Search for the cell housing the specified text and yield its [x, y] center coordinate. 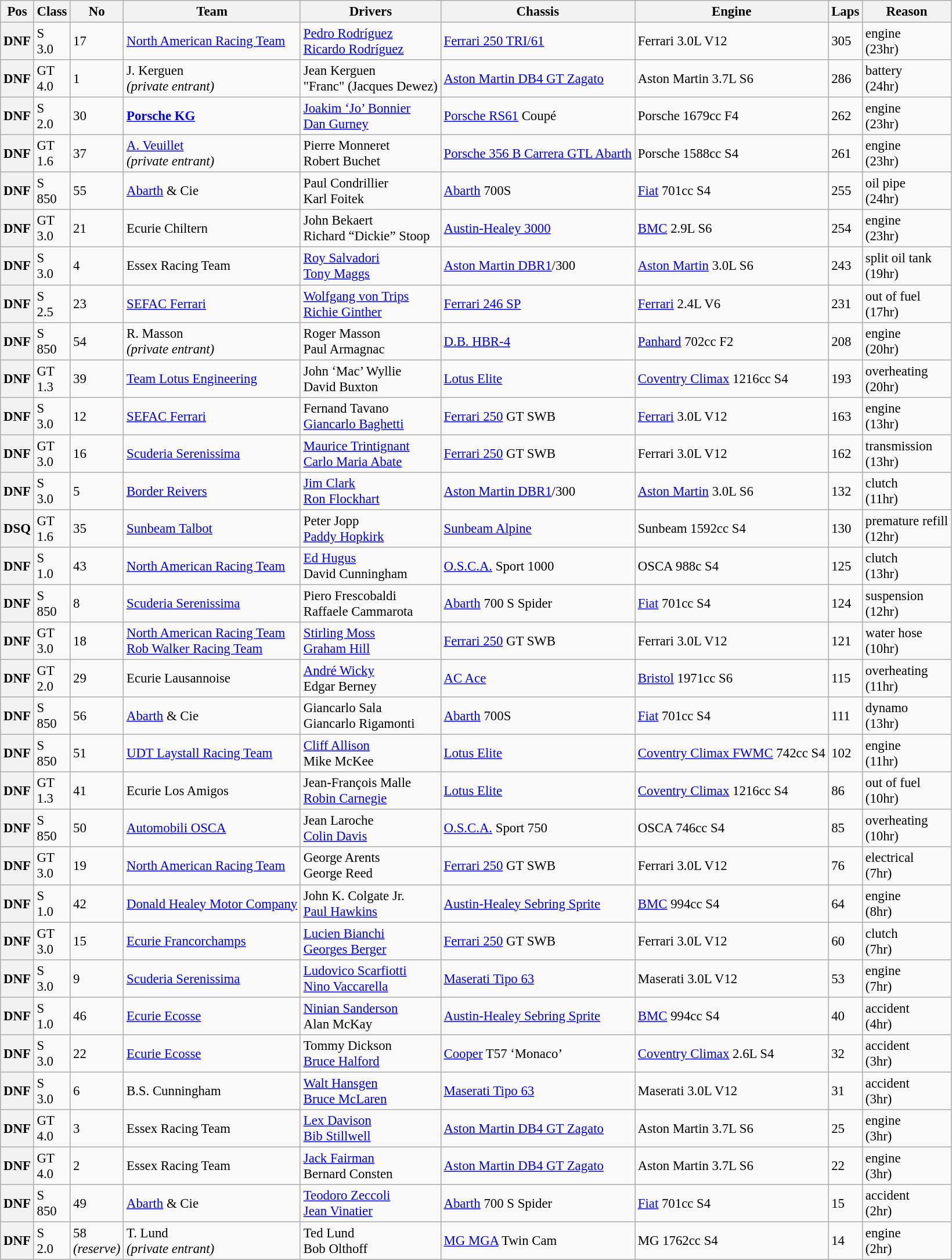
overheating (11hr) [907, 679]
Porsche 1588cc S4 [731, 153]
overheating (10hr) [907, 829]
engine (20hr) [907, 341]
clutch (7hr) [907, 941]
85 [845, 829]
D.B. HBR-4 [538, 341]
Joakim ‘Jo’ Bonnier Dan Gurney [370, 116]
OSCA 746cc S4 [731, 829]
Teodoro Zeccoli Jean Vinatier [370, 1204]
Austin-Healey 3000 [538, 229]
49 [97, 1204]
O.S.C.A. Sport 750 [538, 829]
115 [845, 679]
5 [97, 491]
42 [97, 903]
9 [97, 979]
split oil tank (19hr) [907, 266]
53 [845, 979]
Jean Kerguen "Franc" (Jacques Dewez) [370, 79]
Giancarlo Sala Giancarlo Rigamonti [370, 716]
102 [845, 753]
Drivers [370, 12]
André Wicky Edgar Berney [370, 679]
16 [97, 454]
125 [845, 566]
Laps [845, 12]
21 [97, 229]
Piero Frescobaldi Raffaele Cammarota [370, 604]
premature refill (12hr) [907, 528]
Ecurie Lausannoise [212, 679]
1 [97, 79]
2 [97, 1165]
S2.5 [52, 304]
Border Reivers [212, 491]
8 [97, 604]
accident (2hr) [907, 1204]
46 [97, 1016]
Coventry Climax 2.6L S4 [731, 1054]
43 [97, 566]
12 [97, 416]
Lex Davison Bib Stillwell [370, 1128]
accident (4hr) [907, 1016]
engine (8hr) [907, 903]
B.S. Cunningham [212, 1091]
231 [845, 304]
Ludovico Scarfiotti Nino Vaccarella [370, 979]
Stirling Moss Graham Hill [370, 641]
Paul Condrillier Karl Foitek [370, 192]
out of fuel (17hr) [907, 304]
Porsche 1679cc F4 [731, 116]
AC Ace [538, 679]
engine (7hr) [907, 979]
76 [845, 866]
Ninian Sanderson Alan McKay [370, 1016]
A. Veuillet(private entrant) [212, 153]
battery (24hr) [907, 79]
Ecurie Los Amigos [212, 790]
Fernand Tavano Giancarlo Baghetti [370, 416]
R. Masson(private entrant) [212, 341]
163 [845, 416]
3 [97, 1128]
Sunbeam Talbot [212, 528]
BMC 2.9L S6 [731, 229]
Ferrari 2.4L V6 [731, 304]
Bristol 1971cc S6 [731, 679]
261 [845, 153]
255 [845, 192]
32 [845, 1054]
Class [52, 12]
Lucien Bianchi Georges Berger [370, 941]
O.S.C.A. Sport 1000 [538, 566]
111 [845, 716]
86 [845, 790]
Peter Jopp Paddy Hopkirk [370, 528]
No [97, 12]
clutch (11hr) [907, 491]
254 [845, 229]
Walt Hansgen Bruce McLaren [370, 1091]
243 [845, 266]
55 [97, 192]
54 [97, 341]
engine (13hr) [907, 416]
MG MGA Twin Cam [538, 1241]
Jean-François Malle Robin Carnegie [370, 790]
208 [845, 341]
19 [97, 866]
Ferrari 246 SP [538, 304]
Sunbeam 1592cc S4 [731, 528]
25 [845, 1128]
51 [97, 753]
Jack Fairman Bernard Consten [370, 1165]
14 [845, 1241]
transmission (13hr) [907, 454]
Ferrari 250 TRI/61 [538, 42]
64 [845, 903]
58(reserve) [97, 1241]
Wolfgang von Trips Richie Ginther [370, 304]
Team Lotus Engineering [212, 378]
clutch (13hr) [907, 566]
water hose (10hr) [907, 641]
41 [97, 790]
23 [97, 304]
31 [845, 1091]
engine (11hr) [907, 753]
overheating (20hr) [907, 378]
50 [97, 829]
Team [212, 12]
DSQ [17, 528]
121 [845, 641]
37 [97, 153]
oil pipe (24hr) [907, 192]
305 [845, 42]
Ecurie Francorchamps [212, 941]
Porsche KG [212, 116]
Porsche RS61 Coupé [538, 116]
GT2.0 [52, 679]
193 [845, 378]
40 [845, 1016]
Tommy Dickson Bruce Halford [370, 1054]
suspension (12hr) [907, 604]
Chassis [538, 12]
Roy Salvadori Tony Maggs [370, 266]
132 [845, 491]
29 [97, 679]
Pedro Rodríguez Ricardo Rodríguez [370, 42]
Ed Hugus David Cunningham [370, 566]
286 [845, 79]
Pos [17, 12]
Porsche 356 B Carrera GTL Abarth [538, 153]
George Arents George Reed [370, 866]
Jean Laroche Colin Davis [370, 829]
18 [97, 641]
162 [845, 454]
Reason [907, 12]
Panhard 702cc F2 [731, 341]
6 [97, 1091]
Engine [731, 12]
Automobili OSCA [212, 829]
dynamo (13hr) [907, 716]
Roger Masson Paul Armagnac [370, 341]
electrical (7hr) [907, 866]
Maurice Trintignant Carlo Maria Abate [370, 454]
60 [845, 941]
John Bekaert Richard “Dickie” Stoop [370, 229]
124 [845, 604]
OSCA 988c S4 [731, 566]
130 [845, 528]
262 [845, 116]
UDT Laystall Racing Team [212, 753]
Ecurie Chiltern [212, 229]
J. Kerguen(private entrant) [212, 79]
John K. Colgate Jr. Paul Hawkins [370, 903]
Jim Clark Ron Flockhart [370, 491]
Cooper T57 ‘Monaco’ [538, 1054]
39 [97, 378]
56 [97, 716]
Ted Lund Bob Olthoff [370, 1241]
Coventry Climax FWMC 742cc S4 [731, 753]
4 [97, 266]
John ‘Mac’ Wyllie David Buxton [370, 378]
35 [97, 528]
Sunbeam Alpine [538, 528]
17 [97, 42]
engine (2hr) [907, 1241]
T. Lund(private entrant) [212, 1241]
Donald Healey Motor Company [212, 903]
MG 1762cc S4 [731, 1241]
30 [97, 116]
Cliff Allison Mike McKee [370, 753]
out of fuel (10hr) [907, 790]
Pierre Monneret Robert Buchet [370, 153]
North American Racing Team Rob Walker Racing Team [212, 641]
